Capture the cell that displays the provided text and extract its (x, y) central coordinate. 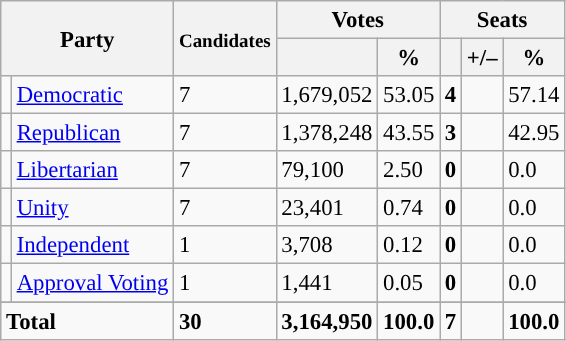
Unity (92, 208)
4 (451, 95)
Candidates (225, 38)
Democratic (92, 95)
0.12 (409, 245)
Votes (358, 20)
Party (88, 38)
3,708 (327, 245)
1,441 (327, 283)
+/– (482, 58)
Total (88, 321)
3,164,950 (327, 321)
30 (225, 321)
53.05 (409, 95)
43.55 (409, 133)
2.50 (409, 170)
3 (451, 133)
Seats (502, 20)
79,100 (327, 170)
Approval Voting (92, 283)
Republican (92, 133)
1,679,052 (327, 95)
Independent (92, 245)
1,378,248 (327, 133)
Libertarian (92, 170)
57.14 (534, 95)
0.74 (409, 208)
0.05 (409, 283)
42.95 (534, 133)
23,401 (327, 208)
